Scan for the cell matching the given text and deliver its [X, Y] coordinate at center. 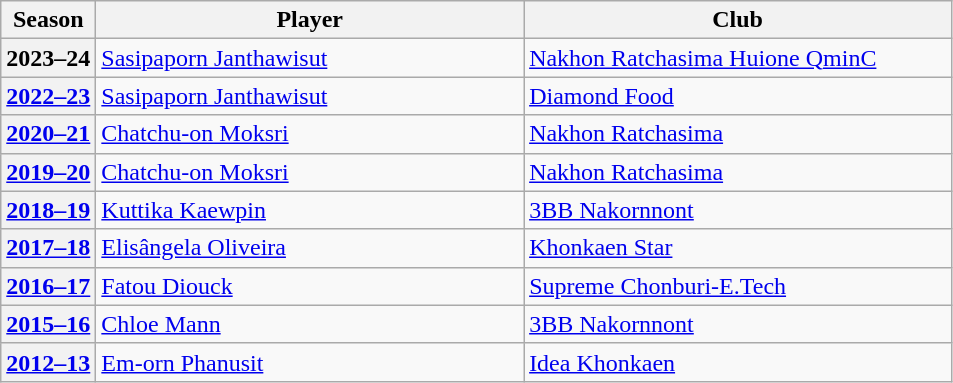
Nakhon Ratchasima Huione QminC [738, 58]
Season [48, 20]
Player [310, 20]
2015–16 [48, 324]
Idea Khonkaen [738, 362]
Khonkaen Star [738, 248]
Supreme Chonburi-E.Tech [738, 286]
Elisângela Oliveira [310, 248]
2020–21 [48, 134]
Diamond Food [738, 96]
2019–20 [48, 172]
Em-orn Phanusit [310, 362]
Kuttika Kaewpin [310, 210]
Chloe Mann [310, 324]
2022–23 [48, 96]
2023–24 [48, 58]
2016–17 [48, 286]
Fatou Diouck [310, 286]
2012–13 [48, 362]
2017–18 [48, 248]
2018–19 [48, 210]
Club [738, 20]
